Provide the (x, y) coordinate of the cell's center where the given text is located.  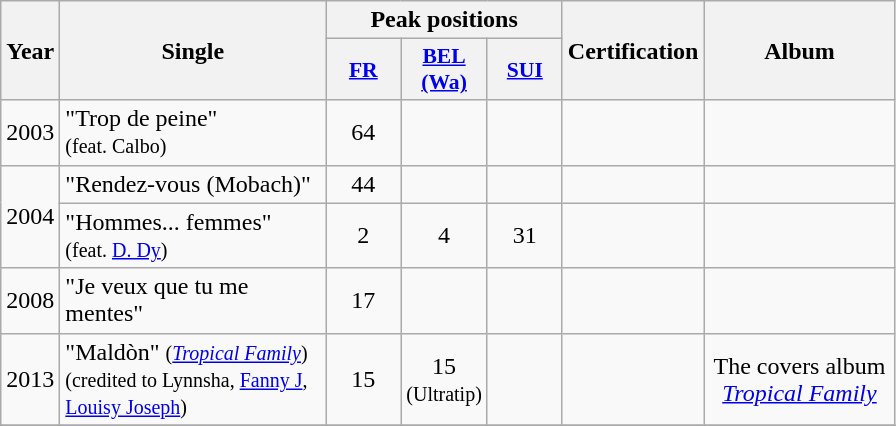
Year (30, 50)
2013 (30, 379)
The covers album Tropical Family (800, 379)
31 (524, 236)
"Maldòn" (Tropical Family)(credited to Lynnsha, Fanny J, Louisy Joseph) (193, 379)
"Rendez-vous (Mobach)" (193, 184)
15(Ultratip) (444, 379)
17 (364, 300)
Certification (633, 50)
FR (364, 70)
2 (364, 236)
BEL (Wa) (444, 70)
44 (364, 184)
64 (364, 132)
Album (800, 50)
"Je veux que tu me mentes" (193, 300)
15 (364, 379)
SUI (524, 70)
4 (444, 236)
2004 (30, 216)
Single (193, 50)
"Hommes... femmes"(feat. D. Dy) (193, 236)
"Trop de peine"(feat. Calbo) (193, 132)
2008 (30, 300)
Peak positions (444, 20)
2003 (30, 132)
